Return (X, Y) of the center of cell containing provided text 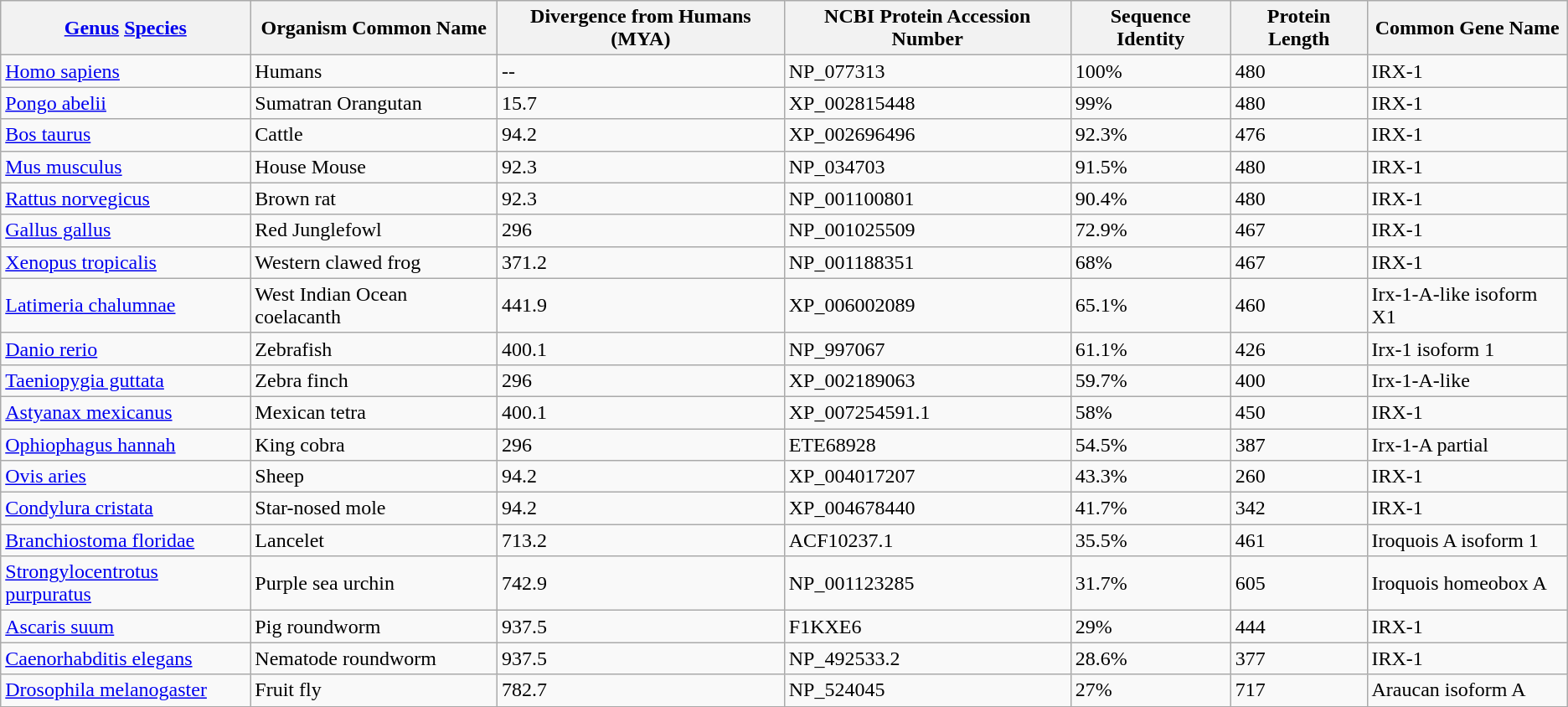
31.7% (1151, 583)
Taeniopygia guttata (126, 380)
742.9 (640, 583)
Red Junglefowl (374, 230)
NCBI Protein Accession Number (927, 28)
NP_524045 (927, 690)
Iroquois homeobox A (1467, 583)
43.3% (1151, 477)
605 (1298, 583)
Danio rerio (126, 348)
35.5% (1151, 540)
260 (1298, 477)
West Indian Ocean coelacanth (374, 305)
400 (1298, 380)
Zebra finch (374, 380)
Mexican tetra (374, 412)
59.7% (1151, 380)
XP_004017207 (927, 477)
Iroquois A isoform 1 (1467, 540)
Mus musculus (126, 167)
Fruit fly (374, 690)
27% (1151, 690)
Ophiophagus hannah (126, 445)
Rattus norvegicus (126, 199)
Cattle (374, 135)
426 (1298, 348)
NP_001025509 (927, 230)
Araucan isoform A (1467, 690)
91.5% (1151, 167)
Pongo abelii (126, 103)
XP_004678440 (927, 508)
NP_001100801 (927, 199)
15.7 (640, 103)
717 (1298, 690)
Lancelet (374, 540)
XP_002189063 (927, 380)
441.9 (640, 305)
782.7 (640, 690)
Latimeria chalumnae (126, 305)
ETE68928 (927, 445)
Humans (374, 71)
41.7% (1151, 508)
68% (1151, 262)
461 (1298, 540)
NP_997067 (927, 348)
Branchiostoma floridae (126, 540)
Genus Species (126, 28)
Ovis aries (126, 477)
King cobra (374, 445)
387 (1298, 445)
Star-nosed mole (374, 508)
Ascaris suum (126, 627)
F1KXE6 (927, 627)
Organism Common Name (374, 28)
72.9% (1151, 230)
Gallus gallus (126, 230)
XP_002815448 (927, 103)
-- (640, 71)
Caenorhabditis elegans (126, 658)
92.3% (1151, 135)
House Mouse (374, 167)
61.1% (1151, 348)
NP_077313 (927, 71)
Sequence Identity (1151, 28)
XP_006002089 (927, 305)
476 (1298, 135)
XP_002696496 (927, 135)
NP_001188351 (927, 262)
371.2 (640, 262)
Homo sapiens (126, 71)
Sumatran Orangutan (374, 103)
Bos taurus (126, 135)
Astyanax mexicanus (126, 412)
Zebrafish (374, 348)
342 (1298, 508)
Xenopus tropicalis (126, 262)
444 (1298, 627)
65.1% (1151, 305)
377 (1298, 658)
Irx-1-A-like (1467, 380)
450 (1298, 412)
Strongylocentrotus purpuratus (126, 583)
Irx-1 isoform 1 (1467, 348)
NP_034703 (927, 167)
Irx-1-A-like isoform X1 (1467, 305)
Purple sea urchin (374, 583)
Sheep (374, 477)
NP_001123285 (927, 583)
713.2 (640, 540)
Common Gene Name (1467, 28)
Condylura cristata (126, 508)
99% (1151, 103)
Drosophila melanogaster (126, 690)
28.6% (1151, 658)
Irx-1-A partial (1467, 445)
ACF10237.1 (927, 540)
XP_007254591.1 (927, 412)
29% (1151, 627)
Western clawed frog (374, 262)
460 (1298, 305)
Pig roundworm (374, 627)
54.5% (1151, 445)
Brown rat (374, 199)
Nematode roundworm (374, 658)
NP_492533.2 (927, 658)
58% (1151, 412)
100% (1151, 71)
Divergence from Humans (MYA) (640, 28)
90.4% (1151, 199)
Protein Length (1298, 28)
